Detect which cell encompasses the target text, then output its (X, Y) center coordinate. 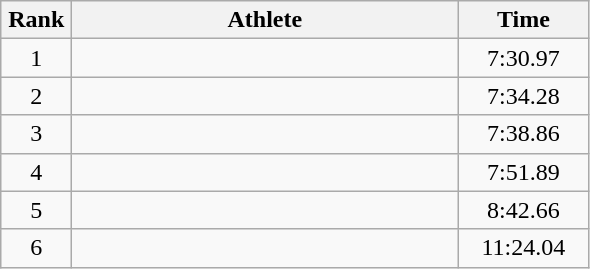
8:42.66 (524, 210)
Rank (36, 20)
2 (36, 96)
5 (36, 210)
7:34.28 (524, 96)
7:30.97 (524, 58)
7:38.86 (524, 134)
Time (524, 20)
4 (36, 172)
6 (36, 248)
3 (36, 134)
Athlete (265, 20)
7:51.89 (524, 172)
1 (36, 58)
11:24.04 (524, 248)
